Pinpoint the cell where the given text exists, returning its [X, Y] midpoint coordinate. 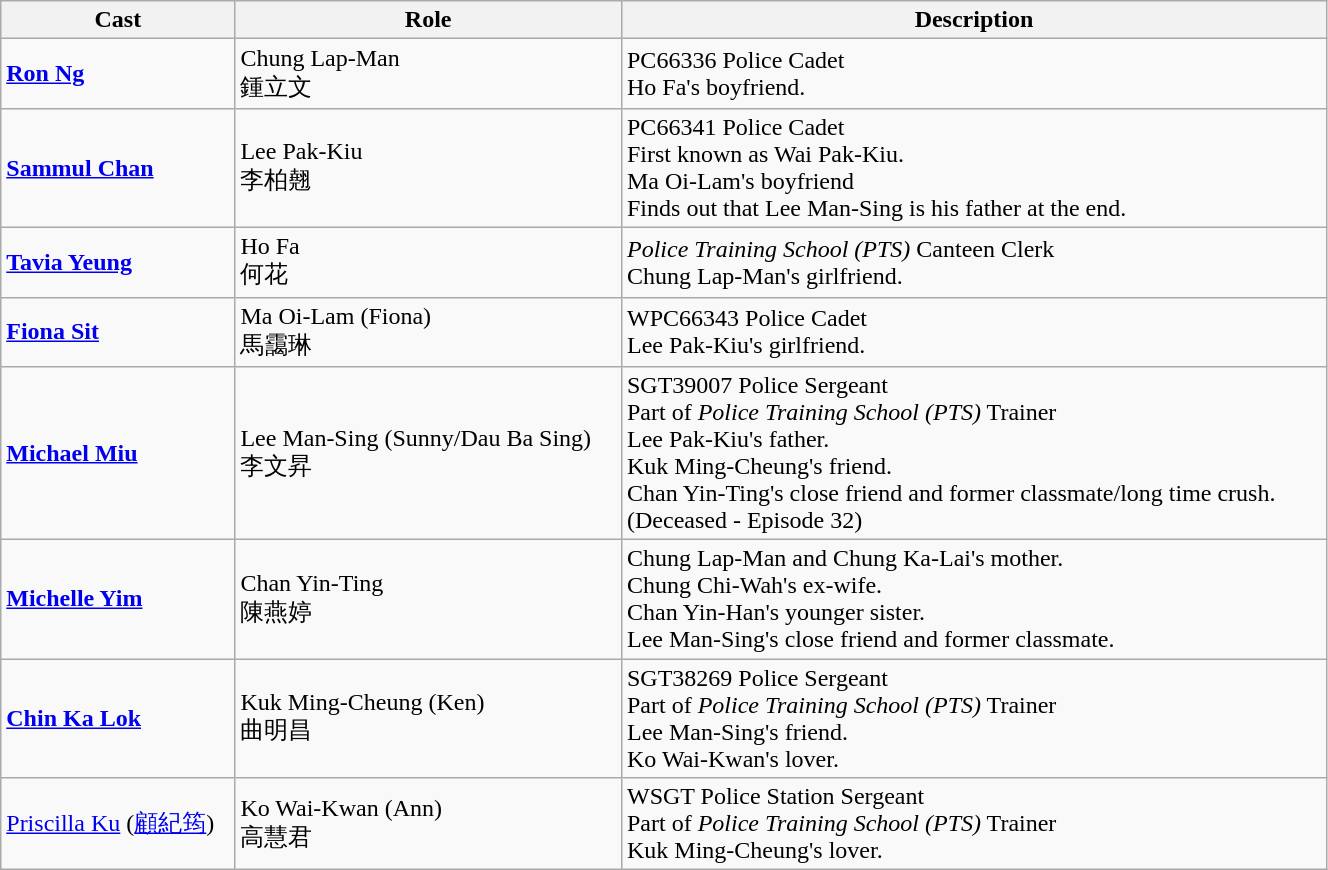
PC66336 Police Cadet Ho Fa's boyfriend. [974, 74]
Fiona Sit [118, 332]
Cast [118, 20]
Priscilla Ku (顧紀筠) [118, 824]
Tavia Yeung [118, 262]
Police Training School (PTS) Canteen Clerk Chung Lap-Man's girlfriend. [974, 262]
PC66341 Police Cadet First known as Wai Pak-Kiu. Ma Oi-Lam's boyfriend Finds out that Lee Man-Sing is his father at the end. [974, 168]
SGT38269 Police Sergeant Part of Police Training School (PTS) Trainer Lee Man-Sing's friend. Ko Wai-Kwan's lover. [974, 718]
Ko Wai-Kwan (Ann) 高慧君 [428, 824]
Michelle Yim [118, 600]
Chung Lap-Man 鍾立文 [428, 74]
Lee Pak-Kiu 李柏翹 [428, 168]
Ron Ng [118, 74]
Chan Yin-Ting 陳燕婷 [428, 600]
WSGT Police Station Sergeant Part of Police Training School (PTS) Trainer Kuk Ming-Cheung's lover. [974, 824]
Sammul Chan [118, 168]
Ho Fa 何花 [428, 262]
Role [428, 20]
WPC66343 Police Cadet Lee Pak-Kiu's girlfriend. [974, 332]
Description [974, 20]
Ma Oi-Lam (Fiona) 馬靄琳 [428, 332]
Lee Man-Sing (Sunny/Dau Ba Sing) 李文昇 [428, 454]
Kuk Ming-Cheung (Ken) 曲明昌 [428, 718]
Chin Ka Lok [118, 718]
Chung Lap-Man and Chung Ka-Lai's mother. Chung Chi-Wah's ex-wife. Chan Yin-Han's younger sister. Lee Man-Sing's close friend and former classmate. [974, 600]
Michael Miu [118, 454]
